Locate the cell with the specified text and output its [X, Y] center coordinate. 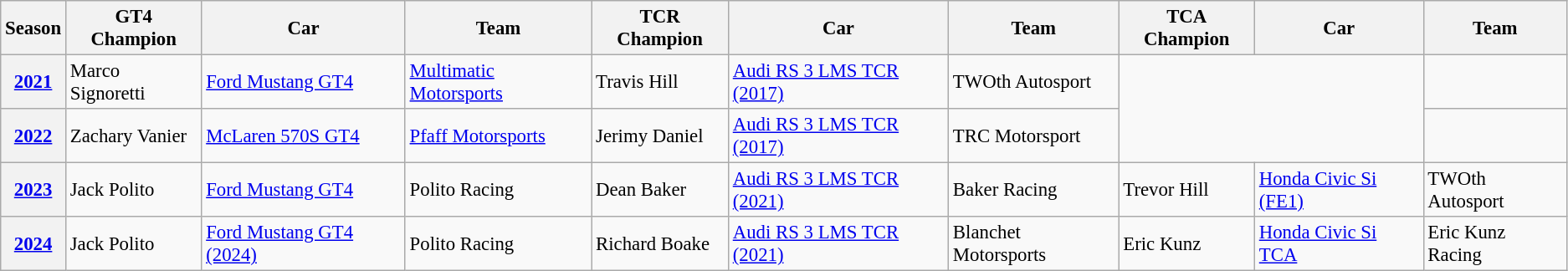
GT4 Champion [133, 28]
Dean Baker [660, 191]
Honda Civic Si TCA [1339, 244]
Season [33, 28]
Richard Boake [660, 244]
2022 [33, 135]
TCR Champion [660, 28]
Baker Racing [1034, 191]
Zachary Vanier [133, 135]
Marco Signoretti [133, 82]
Multimatic Motorsports [498, 82]
Eric Kunz [1186, 244]
TRC Motorsport [1034, 135]
Trevor Hill [1186, 191]
TCA Champion [1186, 28]
McLaren 570S GT4 [303, 135]
2021 [33, 82]
Ford Mustang GT4 (2024) [303, 244]
Honda Civic Si (FE1) [1339, 191]
2023 [33, 191]
Eric Kunz Racing [1494, 244]
Blanchet Motorsports [1034, 244]
Pfaff Motorsports [498, 135]
2024 [33, 244]
Jerimy Daniel [660, 135]
Travis Hill [660, 82]
